Output the (X, Y) coordinate of the center of the cell containing the given text.  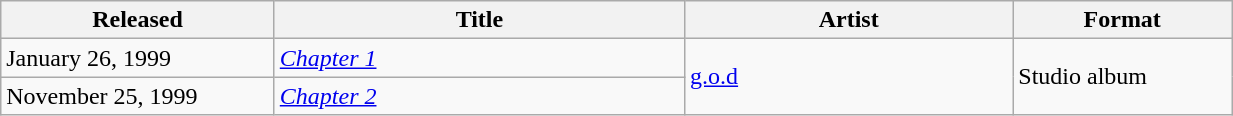
January 26, 1999 (138, 58)
Chapter 1 (479, 58)
Title (479, 20)
Studio album (1122, 77)
Artist (849, 20)
Released (138, 20)
g.o.d (849, 77)
November 25, 1999 (138, 96)
Format (1122, 20)
Chapter 2 (479, 96)
